For the text-containing cell, return its midpoint in [X, Y] coordinate format. 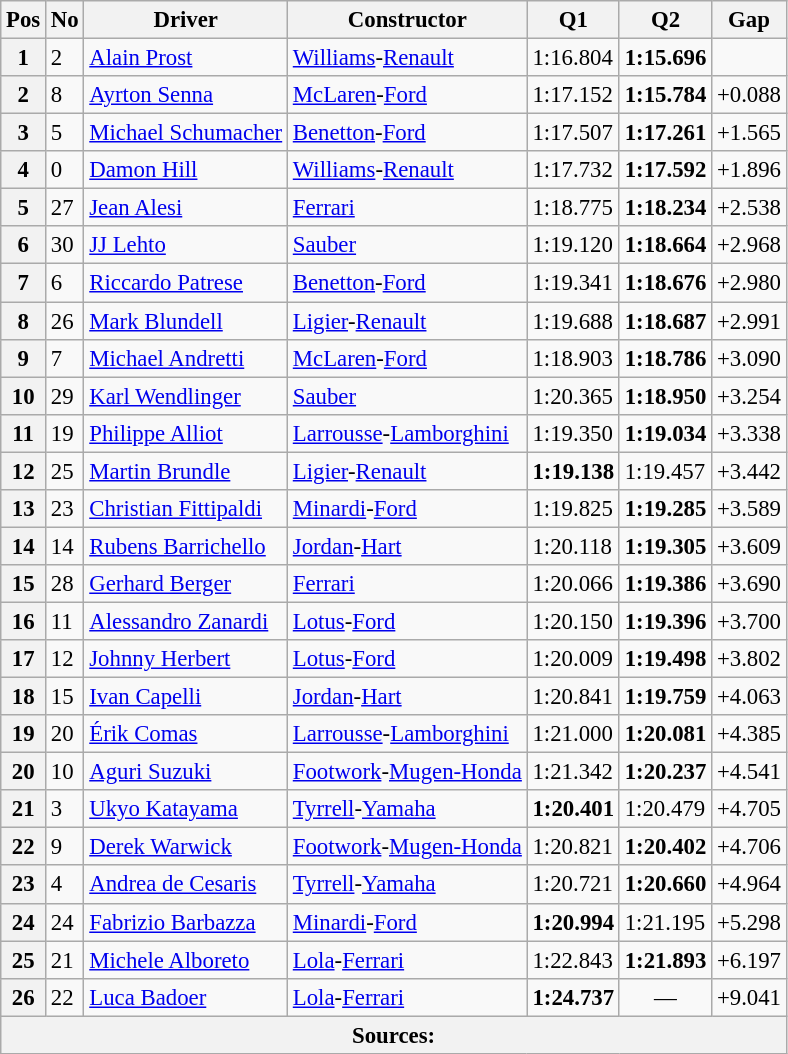
1:20.150 [573, 621]
+4.706 [750, 847]
+1.565 [750, 133]
1:18.775 [573, 208]
Ukyo Katayama [186, 809]
+2.538 [750, 208]
Riccardo Patrese [186, 283]
1:18.676 [665, 283]
13 [24, 509]
1:24.737 [573, 997]
Ayrton Senna [186, 95]
Gerhard Berger [186, 584]
1:19.138 [573, 471]
Q1 [573, 20]
Damon Hill [186, 170]
Gap [750, 20]
1:20.066 [573, 584]
1:18.234 [665, 208]
1:18.950 [665, 396]
1:20.401 [573, 809]
1:20.660 [665, 885]
Mark Blundell [186, 321]
1:20.118 [573, 546]
27 [65, 208]
1:19.759 [665, 697]
Alessandro Zanardi [186, 621]
1:20.841 [573, 697]
Andrea de Cesaris [186, 885]
+3.589 [750, 509]
Philippe Alliot [186, 433]
1:17.507 [573, 133]
Derek Warwick [186, 847]
+9.041 [750, 997]
+3.802 [750, 659]
Rubens Barrichello [186, 546]
1:17.732 [573, 170]
Q2 [665, 20]
1:20.009 [573, 659]
1:18.903 [573, 358]
+2.991 [750, 321]
Karl Wendlinger [186, 396]
1:18.664 [665, 245]
1:19.396 [665, 621]
Michele Alboreto [186, 960]
— [665, 997]
1:15.784 [665, 95]
+3.338 [750, 433]
No [65, 20]
28 [65, 584]
Pos [24, 20]
1:19.386 [665, 584]
30 [65, 245]
Christian Fittipaldi [186, 509]
1:20.479 [665, 809]
1:18.786 [665, 358]
Driver [186, 20]
+3.442 [750, 471]
1:21.195 [665, 922]
1:18.687 [665, 321]
+1.896 [750, 170]
1:19.341 [573, 283]
Fabrizio Barbazza [186, 922]
1:22.843 [573, 960]
Martin Brundle [186, 471]
Érik Comas [186, 734]
Michael Andretti [186, 358]
1 [24, 58]
+2.968 [750, 245]
+4.063 [750, 697]
1:20.721 [573, 885]
1:19.825 [573, 509]
1:19.120 [573, 245]
Johnny Herbert [186, 659]
18 [24, 697]
Sources: [394, 1035]
1:15.696 [665, 58]
1:19.285 [665, 509]
1:19.350 [573, 433]
1:20.821 [573, 847]
+4.541 [750, 772]
+5.298 [750, 922]
1:19.498 [665, 659]
1:21.342 [573, 772]
Jean Alesi [186, 208]
+3.090 [750, 358]
+0.088 [750, 95]
17 [24, 659]
1:19.457 [665, 471]
1:20.365 [573, 396]
Alain Prost [186, 58]
Constructor [407, 20]
Luca Badoer [186, 997]
+2.980 [750, 283]
+3.254 [750, 396]
1:17.152 [573, 95]
+3.700 [750, 621]
29 [65, 396]
+4.705 [750, 809]
+3.609 [750, 546]
+3.690 [750, 584]
+4.964 [750, 885]
0 [65, 170]
1:19.034 [665, 433]
1:17.261 [665, 133]
1:20.402 [665, 847]
1:21.893 [665, 960]
16 [24, 621]
JJ Lehto [186, 245]
1:21.000 [573, 734]
+6.197 [750, 960]
1:19.305 [665, 546]
+4.385 [750, 734]
1:20.237 [665, 772]
Michael Schumacher [186, 133]
1:16.804 [573, 58]
Ivan Capelli [186, 697]
1:19.688 [573, 321]
1:20.994 [573, 922]
Aguri Suzuki [186, 772]
1:17.592 [665, 170]
1:20.081 [665, 734]
